Search for the cell housing the specified text and yield its [X, Y] center coordinate. 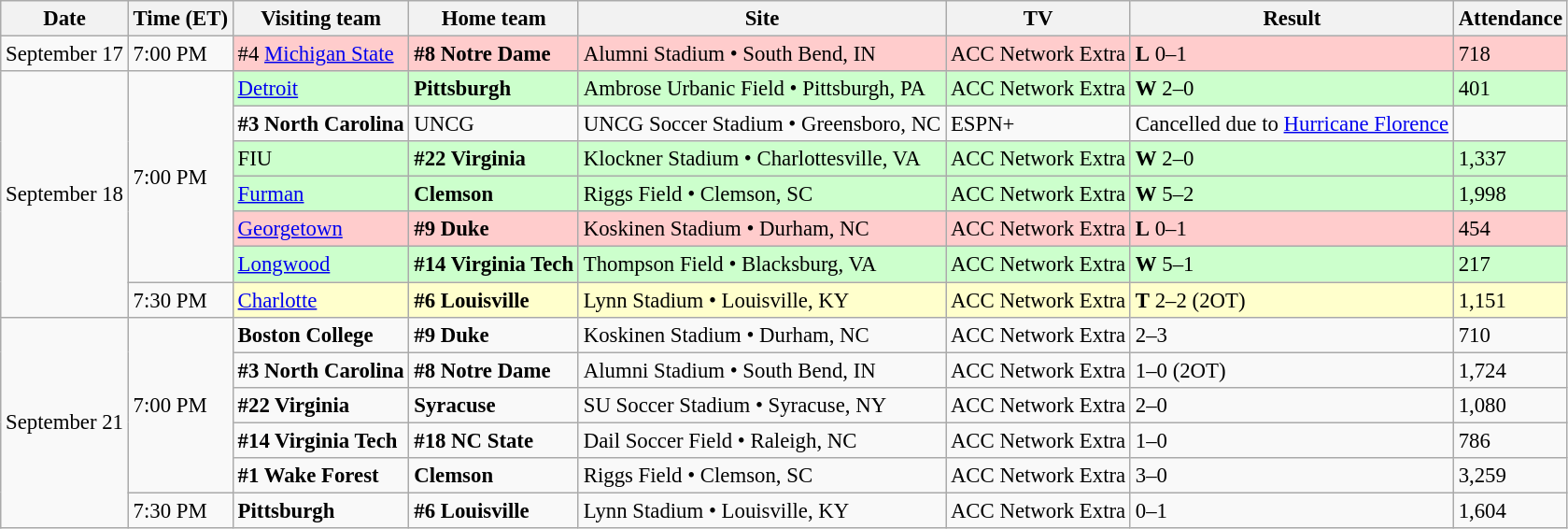
0–1 [1292, 510]
Boston College [321, 335]
Longwood [321, 264]
#4 Michigan State [321, 54]
Charlotte [321, 300]
Result [1292, 19]
Home team [494, 19]
Georgetown [321, 229]
W 5–1 [1292, 264]
T 2–2 (2OT) [1292, 300]
Ambrose Urbanic Field • Pittsburgh, PA [762, 89]
3–0 [1292, 476]
UNCG Soccer Stadium • Greensboro, NC [762, 124]
718 [1510, 54]
Syracuse [494, 405]
2–0 [1292, 405]
FIU [321, 159]
1–0 [1292, 440]
Attendance [1510, 19]
2–3 [1292, 335]
1,151 [1510, 300]
September 21 [64, 422]
Dail Soccer Field • Raleigh, NC [762, 440]
1,724 [1510, 370]
1–0 (2OT) [1292, 370]
ESPN+ [1038, 124]
454 [1510, 229]
1,080 [1510, 405]
1,604 [1510, 510]
Cancelled due to Hurricane Florence [1292, 124]
217 [1510, 264]
TV [1038, 19]
UNCG [494, 124]
1,337 [1510, 159]
Visiting team [321, 19]
Thompson Field • Blacksburg, VA [762, 264]
710 [1510, 335]
1,998 [1510, 194]
Date [64, 19]
401 [1510, 89]
786 [1510, 440]
Furman [321, 194]
W 5–2 [1292, 194]
Time (ET) [180, 19]
Site [762, 19]
Detroit [321, 89]
#18 NC State [494, 440]
September 17 [64, 54]
SU Soccer Stadium • Syracuse, NY [762, 405]
Klockner Stadium • Charlottesville, VA [762, 159]
#1 Wake Forest [321, 476]
September 18 [64, 194]
3,259 [1510, 476]
